Find where the given text appears and provide that cell's center as [X, Y] coordinate. 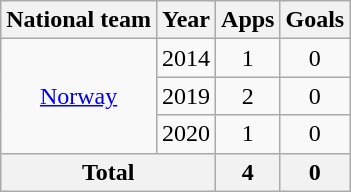
2 [248, 96]
Norway [79, 96]
Goals [315, 20]
National team [79, 20]
4 [248, 172]
Apps [248, 20]
2014 [186, 58]
2020 [186, 134]
2019 [186, 96]
Total [108, 172]
Year [186, 20]
